Pinpoint the cell where the given text exists, returning its [X, Y] midpoint coordinate. 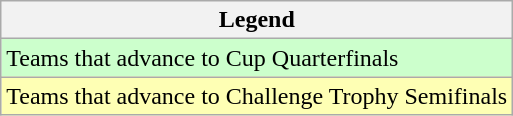
Teams that advance to Challenge Trophy Semifinals [257, 96]
Teams that advance to Cup Quarterfinals [257, 58]
Legend [257, 20]
